Capture the cell that displays the provided text and extract its [x, y] central coordinate. 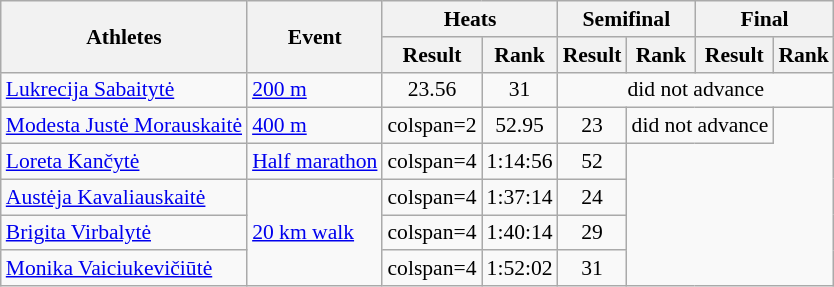
Lukrecija Sabaitytė [124, 90]
Loreta Kančytė [124, 162]
Heats [470, 19]
Athletes [124, 36]
Brigita Virbalytė [124, 233]
Monika Vaiciukevičiūtė [124, 269]
52 [592, 162]
Event [314, 36]
1:14:56 [520, 162]
1:52:02 [520, 269]
colspan=2 [432, 126]
24 [592, 197]
Modesta Justė Morauskaitė [124, 126]
23 [592, 126]
400 m [314, 126]
Half marathon [314, 162]
Final [764, 19]
Semifinal [627, 19]
20 km walk [314, 232]
200 m [314, 90]
Austėja Kavaliauskaitė [124, 197]
1:37:14 [520, 197]
23.56 [432, 90]
52.95 [520, 126]
29 [592, 233]
1:40:14 [520, 233]
